Identify which cell holds the provided text, then report its [X, Y] central coordinate. 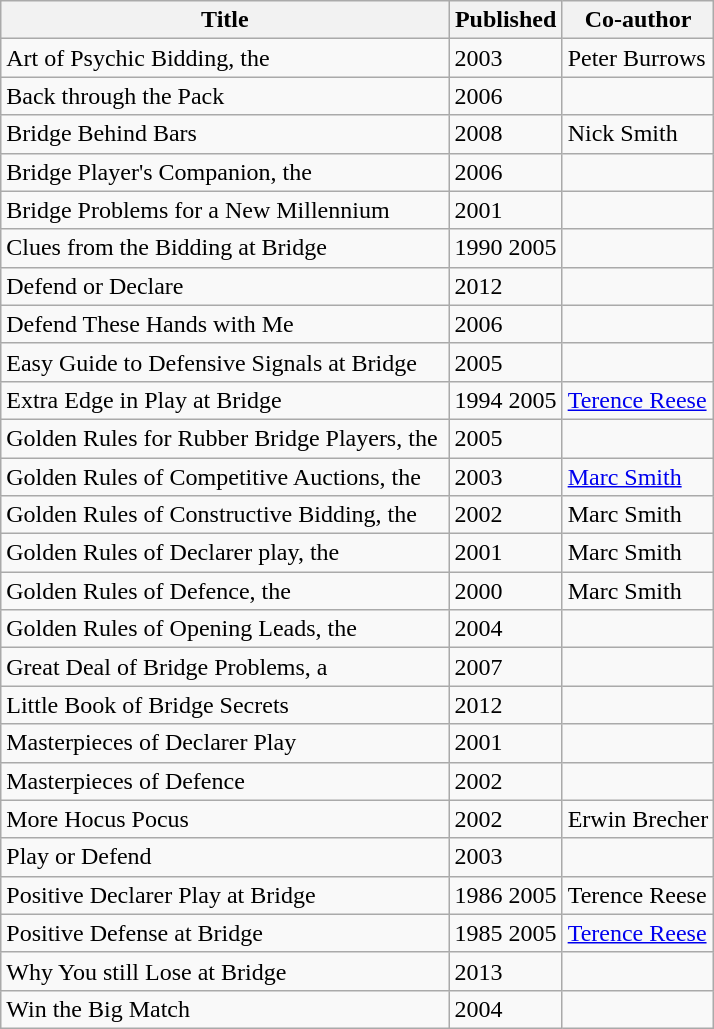
Golden Rules of Declarer play, the [225, 553]
2013 [506, 971]
Win the Big Match [225, 1009]
2008 [506, 134]
More Hocus Pocus [225, 819]
Bridge Behind Bars [225, 134]
Back through the Pack [225, 96]
Bridge Problems for a New Millennium [225, 210]
Golden Rules of Competitive Auctions, the [225, 477]
Easy Guide to Defensive Signals at Bridge [225, 362]
Nick Smith [638, 134]
Erwin Brecher [638, 819]
Extra Edge in Play at Bridge [225, 400]
Masterpieces of Declarer Play [225, 743]
Great Deal of Bridge Problems, a [225, 667]
Golden Rules of Constructive Bidding, the [225, 515]
Positive Defense at Bridge [225, 933]
Peter Burrows [638, 58]
Defend These Hands with Me [225, 324]
1990 2005 [506, 248]
Published [506, 20]
Little Book of Bridge Secrets [225, 705]
Golden Rules of Defence, the [225, 591]
Co-author [638, 20]
1994 2005 [506, 400]
1986 2005 [506, 895]
Clues from the Bidding at Bridge [225, 248]
2007 [506, 667]
Masterpieces of Defence [225, 781]
1985 2005 [506, 933]
Why You still Lose at Bridge [225, 971]
2000 [506, 591]
Art of Psychic Bidding, the [225, 58]
Positive Declarer Play at Bridge [225, 895]
Title [225, 20]
Golden Rules of Opening Leads, the [225, 629]
Bridge Player's Companion, the [225, 172]
Defend or Declare [225, 286]
Golden Rules for Rubber Bridge Players, the [225, 438]
Play or Defend [225, 857]
